Search for the cell housing the specified text and yield its (x, y) center coordinate. 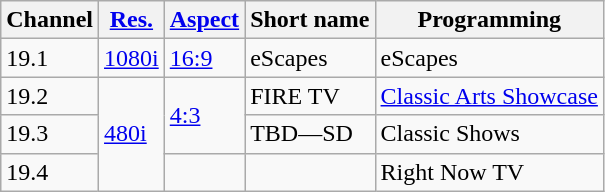
4:3 (204, 115)
19.3 (50, 134)
19.2 (50, 96)
Channel (50, 20)
Programming (489, 20)
480i (132, 134)
Short name (310, 20)
TBD—SD (310, 134)
19.4 (50, 172)
Classic Arts Showcase (489, 96)
FIRE TV (310, 96)
19.1 (50, 58)
1080i (132, 58)
16:9 (204, 58)
Aspect (204, 20)
Res. (132, 20)
Right Now TV (489, 172)
Classic Shows (489, 134)
